Return the (x, y) coordinate for the center point of the cell that contains the specified text.  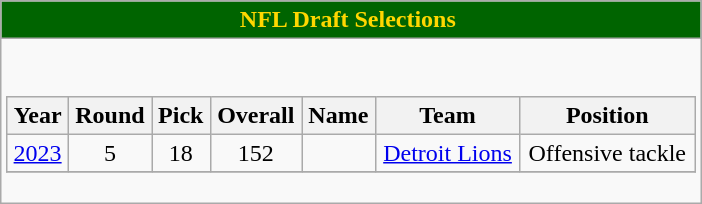
Round (110, 115)
NFL Draft Selections (351, 20)
Pick (181, 115)
Team (448, 115)
Detroit Lions (448, 153)
Year (38, 115)
2023 (38, 153)
Name (339, 115)
5 (110, 153)
Offensive tackle (608, 153)
Position (608, 115)
18 (181, 153)
152 (256, 153)
Year Round Pick Overall Name Team Position 2023 5 18 152 Detroit Lions Offensive tackle (351, 121)
Overall (256, 115)
